Return [x, y] of the center of cell containing provided text 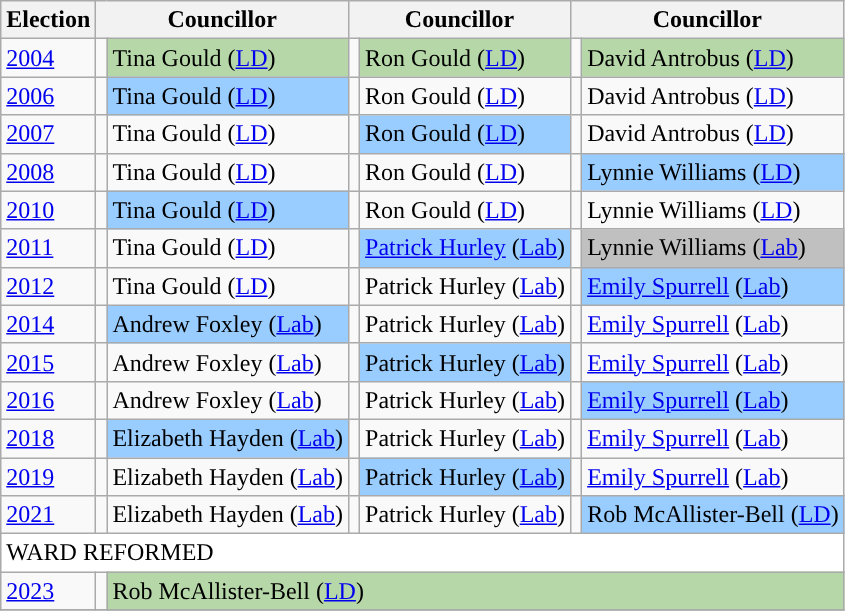
2006 [48, 96]
2019 [48, 477]
2008 [48, 172]
2010 [48, 210]
WARD REFORMED [422, 553]
2011 [48, 248]
2021 [48, 515]
2018 [48, 438]
2015 [48, 362]
2007 [48, 134]
2014 [48, 324]
Election [48, 20]
2012 [48, 286]
2004 [48, 58]
2023 [48, 591]
2016 [48, 400]
Lynnie Williams (Lab) [714, 248]
